From the cell containing the given text, extract its center point as (x, y) coordinate. 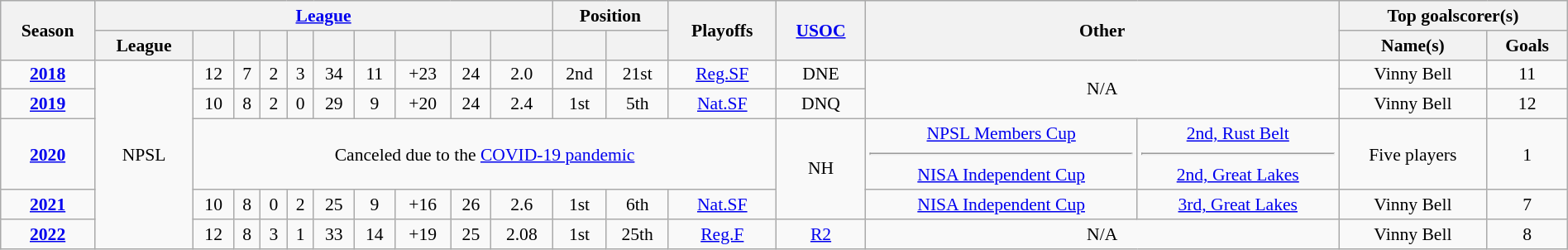
2020 (48, 155)
+20 (423, 104)
NPSL Members CupNISA Independent Cup (1002, 155)
2018 (48, 75)
Season (48, 30)
26 (471, 204)
21st (637, 75)
NISA Independent Cup (1002, 204)
2.0 (522, 75)
2nd, Rust Belt 2nd, Great Lakes (1238, 155)
DNQ (820, 104)
2.6 (522, 204)
Name(s) (1413, 46)
Goals (1527, 46)
Position (610, 16)
Five players (1413, 155)
2022 (48, 234)
Top goalscorer(s) (1453, 16)
2.08 (522, 234)
Playoffs (722, 30)
33 (334, 234)
+16 (423, 204)
5th (637, 104)
NPSL (144, 154)
2021 (48, 204)
2.4 (522, 104)
R2 (820, 234)
25th (637, 234)
14 (374, 234)
NH (820, 169)
Other (1102, 30)
Reg.F (722, 234)
2019 (48, 104)
+19 (423, 234)
DNE (820, 75)
34 (334, 75)
29 (334, 104)
3rd, Great Lakes (1238, 204)
2nd (580, 75)
USOC (820, 30)
+23 (423, 75)
Reg.SF (722, 75)
Canceled due to the COVID-19 pandemic (485, 155)
6th (637, 204)
